Detect which cell encompasses the target text, then output its [x, y] center coordinate. 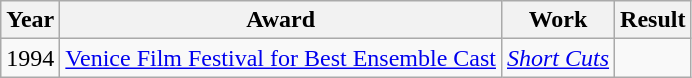
Result [653, 20]
Work [558, 20]
Award [281, 20]
Venice Film Festival for Best Ensemble Cast [281, 58]
Year [30, 20]
Short Cuts [558, 58]
1994 [30, 58]
